Pinpoint the cell where the given text exists, returning its (x, y) midpoint coordinate. 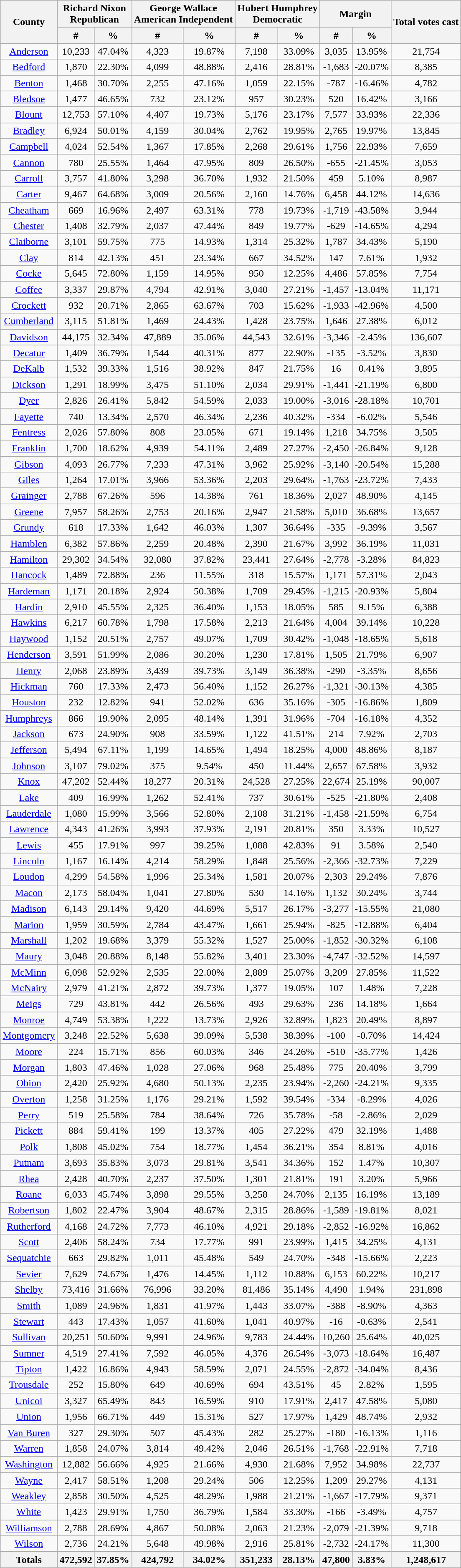
36.19% (372, 544)
29.82% (113, 1258)
-0.63% (372, 1321)
-2,852 (336, 1226)
11,031 (426, 544)
5,010 (336, 512)
2,872 (157, 988)
21.67% (299, 544)
Benton (29, 83)
3.20% (372, 1178)
-2.86% (372, 1115)
16 (336, 369)
649 (157, 1385)
9,991 (157, 1337)
8,148 (157, 956)
19.14% (299, 432)
-1,215 (336, 591)
26.41% (113, 400)
-2,778 (336, 559)
5,546 (426, 416)
8,385 (426, 67)
55.82% (209, 956)
10,217 (426, 1274)
2,657 (336, 766)
Meigs (29, 1004)
4,525 (157, 1496)
-4,747 (336, 956)
10,228 (426, 623)
Pickett (29, 1131)
27.64% (299, 559)
47.44% (209, 226)
13,845 (426, 131)
1,199 (157, 750)
2,315 (256, 1210)
3,298 (157, 178)
5,645 (76, 274)
1,089 (76, 1306)
-2,260 (336, 1083)
809 (256, 162)
9,371 (426, 1496)
3,248 (76, 1036)
Hamilton (29, 559)
-1,321 (336, 686)
6,924 (76, 131)
18.36% (299, 496)
56.40% (209, 686)
Unicoi (29, 1401)
1,808 (76, 1147)
50.08% (209, 1528)
Lewis (29, 845)
County (29, 22)
618 (76, 528)
36.21% (299, 1147)
15.80% (113, 1385)
4,016 (426, 1147)
1,230 (256, 654)
327 (76, 1432)
5,804 (426, 591)
3,009 (157, 194)
2,826 (76, 400)
1,202 (76, 940)
152 (336, 1163)
2,034 (256, 385)
17.58% (209, 623)
-2.45% (372, 337)
58.26% (113, 512)
-388 (336, 1306)
30.23% (299, 99)
63.67% (209, 305)
-1,457 (336, 289)
25.56% (299, 861)
224 (76, 1052)
30.42% (299, 639)
Macon (29, 893)
Lauderdale (29, 813)
40,025 (426, 1337)
23.99% (299, 1242)
2,043 (426, 575)
36.40% (209, 607)
3,401 (256, 956)
20.51% (113, 639)
Greene (29, 512)
3,107 (76, 766)
Hardeman (29, 591)
15.57% (299, 575)
21.66% (209, 1464)
957 (256, 99)
Hardin (29, 607)
3,799 (426, 1067)
46.05% (209, 1353)
-166 (336, 1512)
Jackson (29, 734)
Henry (29, 670)
67.26% (113, 496)
39.14% (372, 623)
493 (256, 1004)
49.42% (209, 1448)
8,187 (426, 750)
4,385 (426, 686)
1,176 (157, 1099)
48.74% (372, 1417)
1,996 (157, 877)
45.02% (113, 1147)
519 (76, 1115)
2,540 (426, 845)
950 (256, 274)
54.58% (113, 877)
17.97% (299, 1417)
8,897 (426, 1020)
3,166 (426, 99)
25.64% (372, 1337)
856 (157, 1052)
Hancock (29, 575)
34.25% (372, 1242)
23.94% (299, 1083)
20.49% (372, 1020)
10,260 (336, 1337)
1,661 (256, 924)
5.10% (372, 178)
1,307 (256, 528)
4,323 (157, 51)
8.81% (372, 1147)
5,176 (256, 115)
1,988 (256, 1496)
Van Buren (29, 1432)
16.19% (372, 1194)
-335 (336, 528)
-3,140 (336, 464)
1,208 (157, 1480)
780 (76, 162)
2,026 (76, 432)
44.69% (209, 909)
1,415 (336, 1242)
25.07% (299, 972)
39.33% (113, 369)
1,222 (157, 1020)
31.66% (113, 1290)
40.70% (113, 1178)
-20.54% (372, 464)
17.01% (113, 480)
24.55% (299, 1369)
-15.55% (372, 909)
26.27% (299, 686)
15.62% (299, 305)
-290 (336, 670)
-3,346 (336, 337)
2,029 (426, 1115)
32.61% (299, 337)
354 (336, 1147)
19.90% (113, 718)
884 (76, 1131)
Fentress (29, 432)
-3,016 (336, 400)
McMinn (29, 972)
527 (256, 1417)
Bledsoe (29, 99)
6,382 (76, 544)
2,086 (157, 654)
12,753 (76, 115)
4,352 (426, 718)
20.31% (209, 782)
-825 (336, 924)
3,053 (426, 162)
3,992 (336, 544)
39.25% (209, 845)
2,703 (426, 734)
22.52% (113, 1036)
1,809 (426, 702)
24.44% (299, 1337)
21.79% (372, 654)
1,592 (256, 1099)
55.32% (209, 940)
43.51% (299, 1385)
27.22% (299, 1131)
47.16% (209, 83)
16.99% (113, 798)
29,302 (76, 559)
30.70% (113, 83)
2,910 (76, 607)
18,277 (157, 782)
79.02% (113, 766)
33.93% (372, 115)
47.04% (113, 51)
7.61% (372, 258)
24.43% (209, 321)
34.36% (299, 1163)
33.07% (299, 1306)
9.15% (372, 607)
15.31% (209, 1417)
1,409 (76, 353)
1,642 (157, 528)
3,475 (157, 385)
Rhea (29, 1178)
-1,667 (336, 1496)
530 (256, 893)
351,233 (256, 1560)
-21.59% (372, 813)
65.49% (113, 1401)
4,000 (336, 750)
14,636 (426, 194)
1,367 (157, 146)
-3,073 (336, 1353)
-1,763 (336, 480)
2,027 (336, 496)
33.09% (299, 51)
6,033 (76, 1194)
48.90% (372, 496)
3,944 (426, 210)
472,592 (76, 1560)
2,428 (76, 1178)
14.95% (209, 274)
Stewart (29, 1321)
22.30% (113, 67)
43.47% (209, 924)
Hamblen (29, 544)
54.59% (209, 400)
2,420 (76, 1083)
34.43% (372, 242)
3,962 (256, 464)
737 (256, 798)
6,754 (426, 813)
20.16% (209, 512)
1,422 (76, 1369)
507 (157, 1432)
2,213 (256, 623)
1,646 (336, 321)
-8.90% (372, 1306)
1,443 (256, 1306)
-24.17% (372, 1544)
4,024 (76, 146)
847 (256, 369)
24.26% (299, 1052)
1,301 (256, 1178)
4,376 (256, 1353)
27.25% (299, 782)
16.96% (113, 210)
14,424 (426, 1036)
29.55% (209, 1194)
47,202 (76, 782)
2,046 (256, 1448)
72.88% (113, 575)
9,335 (426, 1083)
60.78% (113, 623)
4,145 (426, 496)
14,597 (426, 956)
15.99% (113, 813)
Cumberland (29, 321)
46.65% (113, 99)
2,255 (157, 83)
4,093 (76, 464)
Roane (29, 1194)
15.71% (113, 1052)
41.21% (113, 988)
30.61% (299, 798)
73,416 (76, 1290)
1,477 (76, 99)
41.60% (209, 1321)
Franklin (29, 448)
1,080 (76, 813)
7,876 (426, 877)
45 (336, 1385)
3.58% (372, 845)
22.90% (299, 353)
19.00% (299, 400)
2,237 (157, 1178)
2,489 (256, 448)
1,132 (336, 893)
28.81% (299, 67)
21.75% (299, 369)
2,268 (256, 146)
-8.29% (372, 1099)
26.17% (299, 909)
24,528 (256, 782)
15,288 (426, 464)
25.32% (299, 242)
1,291 (76, 385)
784 (157, 1115)
941 (157, 702)
26.50% (299, 162)
-629 (336, 226)
19.95% (299, 131)
58.04% (113, 893)
7,229 (426, 861)
1,469 (157, 321)
Campbell (29, 146)
4,294 (426, 226)
-1,719 (336, 210)
669 (76, 210)
1,544 (157, 353)
48.67% (209, 1210)
23.17% (299, 115)
29.27% (372, 1480)
36.70% (209, 178)
1,122 (256, 734)
4,943 (157, 1369)
6,143 (76, 909)
1,581 (256, 877)
45.43% (209, 1432)
Union (29, 1417)
17.43% (113, 1321)
25.19% (372, 782)
14.38% (209, 496)
375 (157, 766)
29.64% (299, 480)
2,235 (256, 1083)
10.88% (299, 1274)
81,486 (256, 1290)
11,522 (426, 972)
25.27% (299, 1432)
37.50% (209, 1178)
50.13% (209, 1083)
3,966 (157, 480)
991 (256, 1242)
-1,683 (336, 67)
20.88% (113, 956)
2,535 (157, 972)
18.62% (113, 448)
147 (336, 258)
Totals (29, 1560)
58.29% (209, 861)
843 (157, 1401)
1,167 (76, 861)
908 (157, 734)
9,420 (157, 909)
53.36% (209, 480)
28.86% (299, 1210)
56.66% (113, 1464)
997 (157, 845)
0.41% (372, 369)
-14.65% (372, 226)
3,541 (256, 1163)
1,956 (76, 1417)
3,904 (157, 1210)
1,028 (157, 1067)
DeKalb (29, 369)
29.14% (113, 909)
Total votes cast (426, 22)
George WallaceAmerican Independent (183, 14)
3,073 (157, 1163)
2,063 (256, 1528)
28.13% (299, 1560)
-21.45% (372, 162)
2,932 (426, 1417)
3,898 (157, 1194)
Perry (29, 1115)
46.34% (209, 416)
3,744 (426, 893)
-2,366 (336, 861)
23.75% (299, 321)
443 (76, 1321)
424,792 (157, 1560)
-32.52% (372, 956)
32.19% (372, 1131)
21.64% (299, 623)
-704 (336, 718)
21.58% (299, 512)
24.21% (113, 1544)
1,264 (76, 480)
-42.96% (372, 305)
1,848 (256, 861)
2,223 (426, 1258)
479 (336, 1131)
31.96% (299, 718)
23.89% (113, 670)
12,882 (76, 1464)
7,754 (426, 274)
Lincoln (29, 861)
17.81% (299, 654)
60.03% (209, 1052)
3,048 (76, 956)
732 (157, 99)
1.94% (372, 1290)
33.20% (209, 1290)
24.90% (113, 734)
McNairy (29, 988)
45.48% (209, 1258)
27.38% (372, 321)
30.59% (113, 924)
30.20% (209, 654)
40.32% (299, 416)
3,040 (256, 289)
Washington (29, 1464)
13,657 (426, 512)
-58 (336, 1115)
1,057 (157, 1321)
1,116 (426, 1432)
Sumner (29, 1353)
32,080 (157, 559)
4,490 (336, 1290)
Wayne (29, 1480)
-3.52% (372, 353)
4,099 (157, 67)
663 (76, 1258)
6,217 (76, 623)
52.02% (209, 702)
41.80% (113, 178)
346 (256, 1052)
Sevier (29, 1274)
7,659 (426, 146)
1,516 (157, 369)
4,757 (426, 1512)
13.34% (113, 416)
18.77% (209, 1147)
5,638 (157, 1036)
-20.93% (372, 591)
20.56% (209, 194)
4,343 (76, 829)
2,160 (256, 194)
50.01% (113, 131)
Chester (29, 226)
636 (256, 702)
49.98% (209, 1544)
-21.19% (372, 385)
22,737 (426, 1464)
74.67% (113, 1274)
19.77% (299, 226)
2,889 (256, 972)
Scott (29, 1242)
2,916 (256, 1544)
1,798 (157, 623)
72.80% (113, 274)
4,930 (256, 1464)
451 (157, 258)
-2,450 (336, 448)
-9.39% (372, 528)
52.41% (209, 798)
1,262 (157, 798)
20,251 (76, 1337)
Houston (29, 702)
4,519 (76, 1353)
34.54% (113, 559)
Hawkins (29, 623)
Putnam (29, 1163)
10,233 (76, 51)
Lake (29, 798)
2,325 (157, 607)
27.85% (372, 972)
2,303 (336, 877)
30.50% (113, 1496)
52.92% (113, 972)
9,467 (76, 194)
Lawrence (29, 829)
10,701 (426, 400)
3,895 (426, 369)
25.48% (299, 1067)
27.80% (209, 893)
22.47% (113, 1210)
1,823 (336, 1020)
1,011 (157, 1258)
4,486 (336, 274)
39.54% (299, 1099)
2,236 (256, 416)
671 (256, 432)
Decatur (29, 353)
1,700 (76, 448)
7,198 (256, 51)
734 (157, 1242)
2,068 (76, 670)
6,404 (426, 924)
9.54% (209, 766)
1,831 (157, 1306)
-24.21% (372, 1083)
-3.28% (372, 559)
Carroll (29, 178)
25.00% (299, 940)
35.14% (299, 1290)
Hubert HumphreyDemocratic (277, 14)
-1,048 (336, 639)
42.83% (299, 845)
-30.32% (372, 940)
1,802 (76, 1210)
Carter (29, 194)
-19.81% (372, 1210)
Weakley (29, 1496)
51.81% (113, 321)
760 (76, 686)
449 (157, 1417)
2,203 (256, 480)
23.34% (209, 258)
Humphreys (29, 718)
Cheatham (29, 210)
48.14% (209, 718)
28.69% (113, 1528)
40.97% (299, 1321)
32.34% (113, 337)
2,033 (256, 400)
694 (256, 1385)
Maury (29, 956)
13.73% (209, 1020)
-0.70% (372, 1036)
46.10% (209, 1226)
Johnson (29, 766)
16,862 (426, 1226)
64.68% (113, 194)
Giles (29, 480)
57.86% (113, 544)
3,566 (157, 813)
40.69% (209, 1385)
91 (336, 845)
58.24% (113, 1242)
-16.13% (372, 1432)
47.95% (209, 162)
14.18% (372, 1004)
2,191 (256, 829)
10,527 (426, 829)
932 (76, 305)
18.05% (299, 607)
16.86% (113, 1369)
47.58% (372, 1401)
52.44% (113, 782)
7,629 (76, 1274)
90,007 (426, 782)
740 (76, 416)
Cannon (29, 162)
2,473 (157, 686)
42.13% (113, 258)
1,488 (426, 1131)
59.75% (113, 242)
50.60% (113, 1337)
29.81% (209, 1163)
26.77% (113, 464)
36.64% (299, 528)
49.07% (209, 639)
7,718 (426, 1448)
17.85% (209, 146)
45.74% (113, 1194)
6,458 (336, 194)
52.54% (113, 146)
2,173 (76, 893)
7,773 (157, 1226)
-3,277 (336, 909)
25.81% (299, 1544)
729 (76, 1004)
3,693 (76, 1163)
6,800 (426, 385)
29.18% (299, 1226)
-21.39% (372, 1528)
35.83% (113, 1163)
84,823 (426, 559)
3,337 (76, 289)
7,433 (426, 480)
Marshall (29, 940)
41.51% (299, 734)
-135 (336, 353)
3,993 (157, 829)
Wilson (29, 1544)
1,870 (76, 67)
-16.86% (372, 702)
1,505 (336, 654)
-30.13% (372, 686)
1,408 (76, 226)
Davidson (29, 337)
1,787 (336, 242)
29.45% (299, 591)
4,299 (76, 877)
199 (157, 1131)
4,214 (157, 861)
51.99% (113, 654)
43.81% (113, 1004)
Clay (29, 258)
4,159 (157, 131)
4,794 (157, 289)
5,190 (426, 242)
23.12% (209, 99)
2.82% (372, 1385)
459 (336, 178)
16,487 (426, 1353)
40.31% (209, 353)
5,517 (256, 909)
29.21% (209, 1099)
20.18% (113, 591)
1,756 (336, 146)
67.58% (372, 766)
-16.18% (372, 718)
21,080 (426, 909)
36.68% (372, 512)
27.41% (113, 1353)
Cocke (29, 274)
2,037 (157, 226)
4,004 (336, 623)
32.89% (299, 1020)
22,336 (426, 115)
2,753 (157, 512)
1,664 (426, 1004)
-655 (336, 162)
4,168 (76, 1226)
350 (336, 829)
63.31% (209, 210)
-1,458 (336, 813)
31.25% (113, 1099)
3,149 (256, 670)
3,035 (336, 51)
Marion (29, 924)
-20.07% (372, 67)
Rutherford (29, 1226)
12.82% (113, 702)
-180 (336, 1432)
191 (336, 1178)
Madison (29, 909)
2,947 (256, 512)
18.99% (113, 385)
814 (76, 258)
47.31% (209, 464)
549 (256, 1258)
2,570 (157, 416)
31.21% (299, 813)
-1,589 (336, 1210)
27.27% (299, 448)
455 (76, 845)
2,071 (256, 1369)
-3.49% (372, 1512)
Jefferson (29, 750)
29.61% (299, 146)
Hickman (29, 686)
1,494 (256, 750)
Coffee (29, 289)
34.98% (372, 1464)
4,782 (426, 83)
11.55% (209, 575)
2,108 (256, 813)
6,388 (426, 607)
673 (76, 734)
968 (256, 1067)
9,783 (256, 1337)
405 (256, 1131)
778 (256, 210)
Tipton (29, 1369)
-21.80% (372, 798)
2,497 (157, 210)
25.34% (209, 877)
1,112 (256, 1274)
21.68% (299, 1464)
7,592 (157, 1353)
41.26% (113, 829)
21.21% (299, 1496)
42.91% (209, 289)
34.52% (299, 258)
41.97% (209, 1306)
Claiborne (29, 242)
596 (157, 496)
1,426 (426, 1052)
1,258 (76, 1099)
2,858 (76, 1496)
7,228 (426, 988)
-15.66% (372, 1258)
-100 (336, 1036)
-2,732 (336, 1544)
9,718 (426, 1528)
14.93% (209, 242)
13.95% (372, 51)
24.07% (113, 1448)
1,314 (256, 242)
59.41% (113, 1131)
3,209 (336, 972)
3,258 (256, 1194)
39.09% (209, 1036)
38.64% (209, 1115)
36.38% (299, 670)
4,939 (157, 448)
29.87% (113, 289)
Warren (29, 1448)
16.42% (372, 99)
7,233 (157, 464)
1,059 (256, 83)
34.02% (209, 1560)
13.37% (209, 1131)
866 (76, 718)
20.71% (113, 305)
21.50% (299, 178)
-348 (336, 1258)
44,175 (76, 337)
22.15% (299, 83)
3,591 (76, 654)
52.80% (209, 813)
6,907 (426, 654)
1,803 (76, 1067)
57.31% (372, 575)
4,680 (157, 1083)
1,159 (157, 274)
232 (76, 702)
Richard NixonRepublican (94, 14)
Bedford (29, 67)
-34.04% (372, 1369)
2,390 (256, 544)
1,476 (157, 1274)
1,584 (256, 1512)
Bradley (29, 131)
2,406 (76, 1242)
19.87% (209, 51)
136,607 (426, 337)
-16 (336, 1321)
Morgan (29, 1067)
20.81% (299, 829)
19.68% (113, 940)
-1,933 (336, 305)
35.06% (209, 337)
White (29, 1512)
2,979 (76, 988)
1,209 (336, 1480)
910 (256, 1401)
-1,441 (336, 385)
1.47% (372, 1163)
214 (336, 734)
58.51% (113, 1480)
14.16% (299, 893)
13,189 (426, 1194)
11,171 (426, 289)
Moore (29, 1052)
1,248,617 (426, 1560)
57.80% (113, 432)
2,762 (256, 131)
24.72% (113, 1226)
-35.77% (372, 1052)
Grainger (29, 496)
5,618 (426, 639)
282 (256, 1432)
1,423 (76, 1512)
Montgomery (29, 1036)
38.92% (209, 369)
5,842 (157, 400)
27.06% (209, 1067)
Williamson (29, 1528)
5,494 (76, 750)
2,259 (157, 544)
58.59% (209, 1369)
1,527 (256, 940)
45.55% (113, 607)
1,088 (256, 845)
-23.72% (372, 480)
4,867 (157, 1528)
22,674 (336, 782)
19.97% (372, 131)
-32.73% (372, 861)
1,429 (336, 1417)
-3.35% (372, 670)
1,489 (76, 575)
53.38% (113, 1020)
2,736 (76, 1544)
8,987 (426, 178)
877 (256, 353)
1,464 (157, 162)
20.07% (299, 877)
231,898 (426, 1290)
Smith (29, 1306)
Gibson (29, 464)
-525 (336, 798)
585 (336, 607)
107 (336, 988)
Loudon (29, 877)
1,532 (76, 369)
-1,768 (336, 1448)
-510 (336, 1052)
520 (336, 99)
318 (256, 575)
1,468 (76, 83)
6,012 (426, 321)
5,966 (426, 1178)
47,800 (336, 1560)
Anderson (29, 51)
50.38% (209, 591)
409 (76, 798)
66.71% (113, 1417)
Blount (29, 115)
506 (256, 1480)
5,538 (256, 1036)
-18.65% (372, 639)
-26.84% (372, 448)
450 (256, 766)
6,108 (426, 940)
808 (157, 432)
Dyer (29, 400)
25.94% (299, 924)
Haywood (29, 639)
3,379 (157, 940)
2,926 (256, 1020)
-6.02% (372, 416)
33.30% (299, 1512)
29.30% (113, 1432)
25.58% (113, 1115)
Grundy (29, 528)
2,095 (157, 718)
761 (256, 496)
32.79% (113, 226)
3,814 (157, 1448)
4,925 (157, 1464)
2,135 (336, 1194)
51.10% (209, 385)
4,749 (76, 1020)
30.24% (372, 893)
10,307 (426, 1163)
1,595 (426, 1385)
22.93% (372, 146)
18.25% (299, 750)
4,921 (256, 1226)
Crockett (29, 305)
8,656 (426, 670)
8,436 (426, 1369)
-16.92% (372, 1226)
14.76% (299, 194)
-43.58% (372, 210)
7,952 (336, 1464)
-1,852 (336, 940)
48.88% (209, 67)
3,567 (426, 528)
1,428 (256, 321)
60.22% (372, 1274)
Monroe (29, 1020)
-22.91% (372, 1448)
754 (157, 1147)
26.54% (299, 1353)
-2,872 (336, 1369)
3.33% (372, 829)
14.65% (209, 750)
4,500 (426, 305)
-305 (336, 702)
-787 (336, 83)
47.46% (113, 1067)
17.77% (209, 1242)
-2,079 (336, 1528)
21.23% (299, 1528)
Margin (355, 14)
703 (256, 305)
442 (157, 1004)
6,153 (336, 1274)
1,454 (256, 1147)
44.12% (372, 194)
38.39% (299, 1036)
3,830 (426, 353)
67.11% (113, 750)
29.63% (299, 1004)
34.75% (372, 432)
7,957 (76, 512)
Trousdale (29, 1385)
Dickson (29, 385)
4,407 (157, 115)
57.85% (372, 274)
2,416 (256, 67)
Robertson (29, 1210)
16.59% (209, 1401)
20.48% (209, 544)
54.11% (209, 448)
Shelby (29, 1290)
3,327 (76, 1401)
3,115 (76, 321)
8,021 (426, 1210)
27.21% (299, 289)
1,218 (336, 432)
19.05% (299, 988)
11.44% (299, 766)
11,300 (426, 1544)
1,858 (76, 1448)
37.85% (113, 1560)
Fayette (29, 416)
5,080 (426, 1401)
21.81% (299, 1178)
-16.46% (372, 83)
2,541 (426, 1321)
35.78% (299, 1115)
1,153 (256, 607)
3,932 (426, 766)
Polk (29, 1147)
Obion (29, 1083)
Henderson (29, 654)
48.86% (372, 750)
21,754 (426, 51)
44,543 (256, 337)
37.82% (209, 559)
2,765 (336, 131)
2,865 (157, 305)
4,026 (426, 1099)
667 (256, 258)
16.14% (113, 861)
25.55% (113, 162)
1,391 (256, 718)
20.40% (372, 1067)
23.30% (299, 956)
Overton (29, 1099)
Sequatchie (29, 1258)
47,889 (157, 337)
4,363 (426, 1306)
1,959 (76, 924)
23,441 (256, 559)
3,757 (76, 178)
6,098 (76, 972)
14.45% (209, 1274)
7.92% (372, 734)
48.29% (209, 1496)
37.93% (209, 829)
46.03% (209, 528)
2,757 (157, 639)
Knox (29, 782)
5,648 (157, 1544)
9,128 (426, 448)
23.05% (209, 432)
-18.64% (372, 1353)
1.48% (372, 988)
1,377 (256, 988)
3,101 (76, 242)
-17.79% (372, 1496)
1,750 (157, 1512)
7,577 (336, 115)
76,996 (157, 1290)
252 (76, 1385)
2,924 (157, 591)
35.16% (299, 702)
3,505 (426, 432)
26.56% (209, 1004)
849 (256, 226)
22.00% (209, 972)
33.59% (209, 734)
-13.04% (372, 289)
726 (256, 1115)
30.04% (209, 131)
2,408 (426, 798)
3.83% (372, 1560)
57.10% (113, 115)
2,784 (157, 924)
3,439 (157, 670)
-12.88% (372, 924)
Sullivan (29, 1337)
-28.18% (372, 400)
26.51% (299, 1448)
